Provide the (X, Y) coordinate of the cell's center where the given text is located.  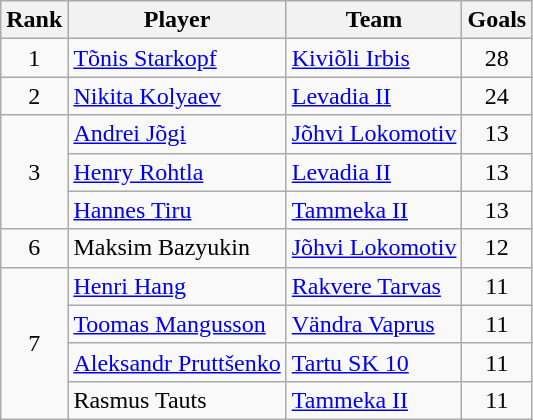
Aleksandr Pruttšenko (177, 362)
Maksim Bazyukin (177, 248)
Team (374, 20)
Hannes Tiru (177, 210)
Nikita Kolyaev (177, 96)
7 (34, 343)
Andrei Jõgi (177, 134)
Kiviõli Irbis (374, 58)
Rakvere Tarvas (374, 286)
6 (34, 248)
2 (34, 96)
3 (34, 172)
Henri Hang (177, 286)
Toomas Mangusson (177, 324)
Tõnis Starkopf (177, 58)
1 (34, 58)
28 (497, 58)
12 (497, 248)
Rasmus Tauts (177, 400)
Player (177, 20)
Tartu SK 10 (374, 362)
Goals (497, 20)
Vändra Vaprus (374, 324)
24 (497, 96)
Henry Rohtla (177, 172)
Rank (34, 20)
